Determine the [x, y] coordinate at the center of the cell enclosing the given text.  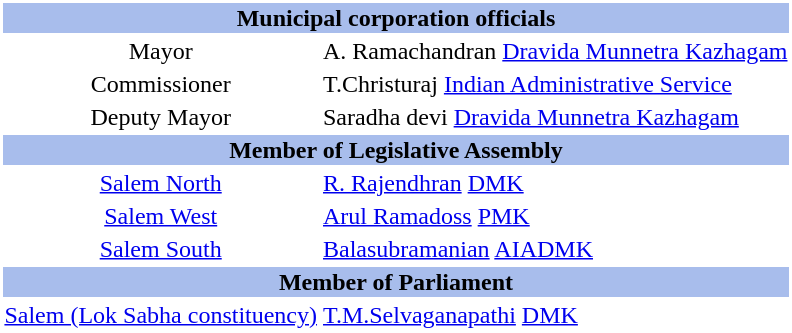
Member of Parliament [396, 282]
Arul Ramadoss PMK [556, 216]
Commissioner [161, 84]
Member of Legislative Assembly [396, 150]
Balasubramanian AIADMK [556, 249]
A. Ramachandran Dravida Munnetra Kazhagam [556, 51]
Salem (Lok Sabha constituency) [161, 315]
Saradha devi Dravida Munnetra Kazhagam [556, 117]
Municipal corporation officials [396, 18]
T.Christuraj Indian Administrative Service [556, 84]
T.M.Selvaganapathi DMK [556, 315]
Mayor [161, 51]
Salem North [161, 183]
Deputy Mayor [161, 117]
R. Rajendhran DMK [556, 183]
Salem South [161, 249]
Salem West [161, 216]
